Detect which cell encompasses the target text, then output its [X, Y] center coordinate. 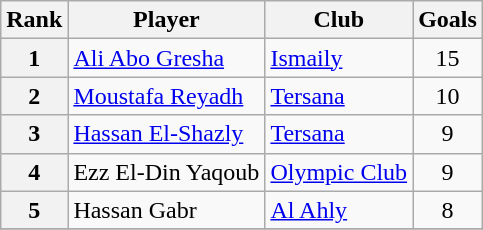
Goals [448, 20]
3 [34, 134]
Rank [34, 20]
Hassan Gabr [166, 210]
1 [34, 58]
15 [448, 58]
Ismaily [339, 58]
Hassan El-Shazly [166, 134]
Moustafa Reyadh [166, 96]
Club [339, 20]
4 [34, 172]
2 [34, 96]
10 [448, 96]
5 [34, 210]
Player [166, 20]
8 [448, 210]
Ali Abo Gresha [166, 58]
Ezz El-Din Yaqoub [166, 172]
Olympic Club [339, 172]
Al Ahly [339, 210]
